Scan for the cell matching the given text and deliver its (X, Y) coordinate at center. 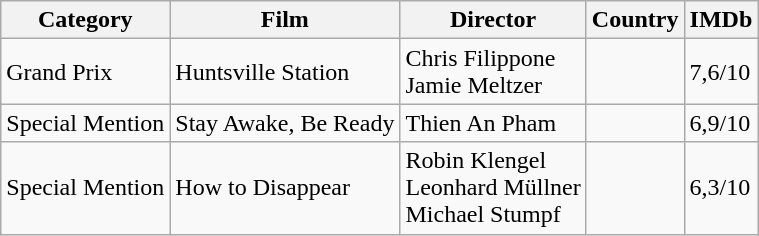
Country (635, 20)
Grand Prix (86, 72)
Thien An Pham (493, 123)
6,3/10 (721, 188)
Category (86, 20)
Stay Awake, Be Ready (285, 123)
Chris FilipponeJamie Meltzer (493, 72)
Robin KlengelLeonhard MüllnerMichael Stumpf (493, 188)
Director (493, 20)
Film (285, 20)
6,9/10 (721, 123)
7,6/10 (721, 72)
Huntsville Station (285, 72)
How to Disappear (285, 188)
IMDb (721, 20)
